Find where the given text appears and provide that cell's center as (X, Y) coordinate. 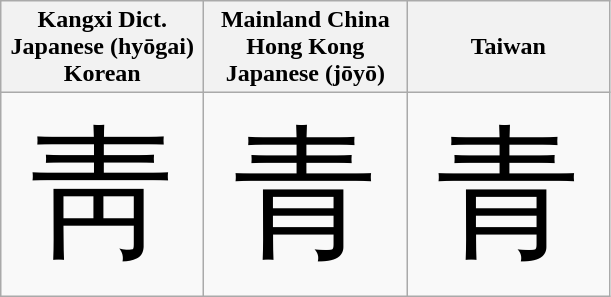
靑 (102, 194)
Kangxi Dict.Japanese (hyōgai)Korean (102, 47)
Mainland ChinaHong KongJapanese (jōyō) (306, 47)
Taiwan (508, 47)
